Extract the (x, y) coordinate from the center of the cell holding the provided text.  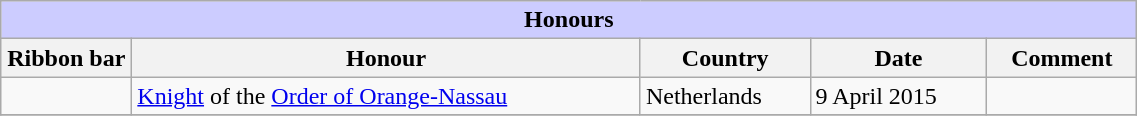
Honours (569, 20)
Country (725, 58)
Netherlands (725, 96)
Knight of the Order of Orange-Nassau (386, 96)
Honour (386, 58)
Comment (1062, 58)
Ribbon bar (66, 58)
9 April 2015 (898, 96)
Date (898, 58)
